Locate the cell with the specified text and output its (x, y) center coordinate. 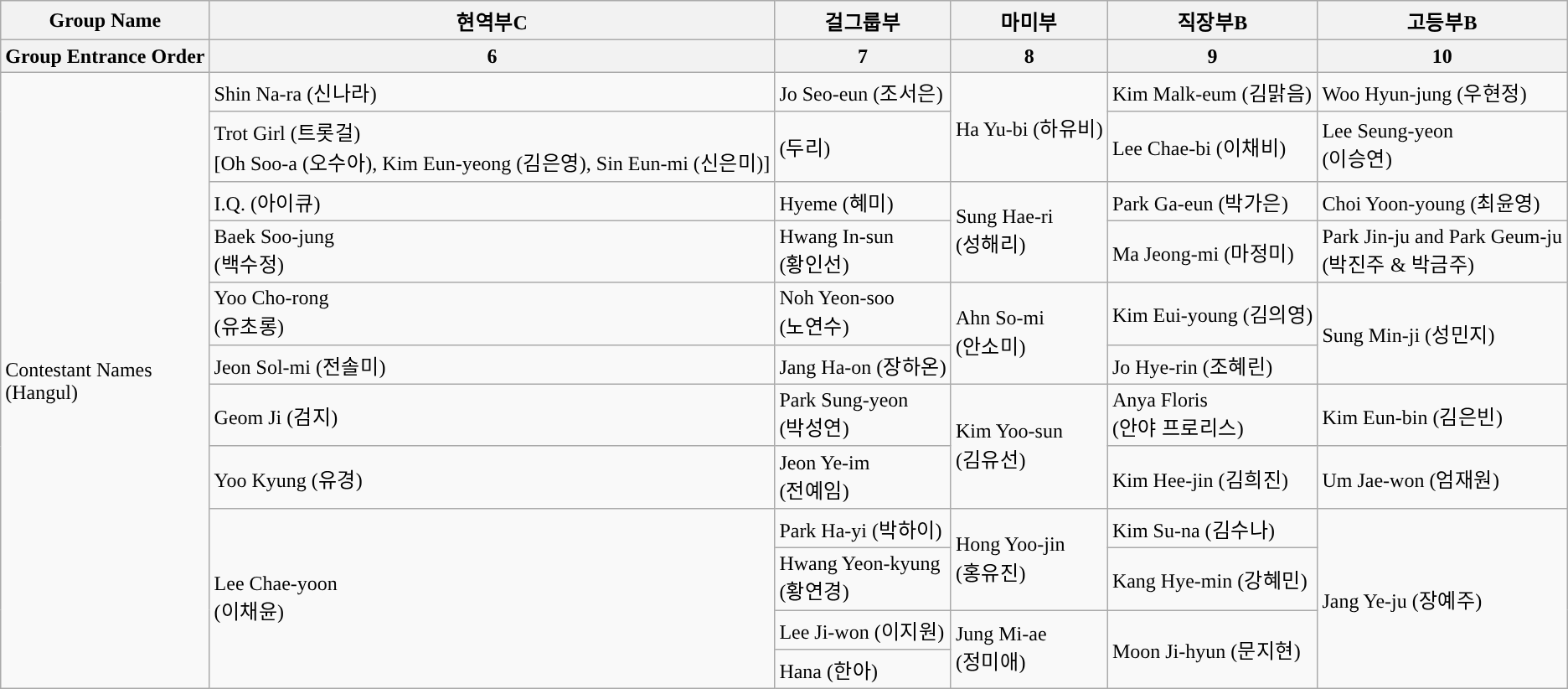
현역부C (493, 20)
Woo Hyun-jung (우현정) (1442, 92)
Lee Seung-yeon(이승연) (1442, 146)
Sung Min-ji (성민지) (1442, 334)
Lee Chae-bi (이채비) (1213, 146)
Group Name (106, 20)
고등부B (1442, 20)
Yoo Kyung (유경) (493, 477)
Yoo Cho-rong(유초롱) (493, 313)
Kim Hee-jin (김희진) (1213, 477)
Jang Ye-ju (장예주) (1442, 598)
Um Jae-won (엄재원) (1442, 477)
7 (863, 56)
Contestant Names(Hangul) (106, 381)
Jeon Ye-im(전예임) (863, 477)
Kang Hye-min (강혜민) (1213, 578)
걸그룹부 (863, 20)
Kim Eun-bin (김은빈) (1442, 415)
Jung Mi-ae(정미애) (1029, 650)
(두리) (863, 146)
Shin Na-ra (신나라) (493, 92)
Hwang Yeon-kyung(황연경) (863, 578)
Ha Yu-bi (하유비) (1029, 127)
Hwang In-sun(황인선) (863, 251)
Jo Hye-rin (조혜린) (1213, 364)
Choi Yoon-young (최윤영) (1442, 201)
Park Jin-ju and Park Geum-ju(박진주 & 박금주) (1442, 251)
Moon Ji-hyun (문지현) (1213, 650)
Hyeme (혜미) (863, 201)
Anya Floris(안야 프로리스) (1213, 415)
직장부B (1213, 20)
8 (1029, 56)
Hong Yoo-jin(홍유진) (1029, 558)
Park Ha-yi (박하이) (863, 528)
Ahn So-mi(안소미) (1029, 334)
6 (493, 56)
Jo Seo-eun (조서은) (863, 92)
Park Ga-eun (박가은) (1213, 201)
Kim Eui-young (김의영) (1213, 313)
Kim Su-na (김수나) (1213, 528)
I.Q. (아이큐) (493, 201)
Ma Jeong-mi (마정미) (1213, 251)
Jeon Sol-mi (전솔미) (493, 364)
Baek Soo-jung(백수정) (493, 251)
10 (1442, 56)
Park Sung-yeon(박성연) (863, 415)
Noh Yeon-soo(노연수) (863, 313)
9 (1213, 56)
마미부 (1029, 20)
Trot Girl (트롯걸)[Oh Soo-a (오수아), Kim Eun-yeong (김은영), Sin Eun-mi (신은미)] (493, 146)
Lee Chae-yoon(이채윤) (493, 598)
Hana (한아) (863, 669)
Sung Hae-ri(성해리) (1029, 231)
Lee Ji-won (이지원) (863, 630)
Kim Yoo-sun(김유선) (1029, 446)
Jang Ha-on (장하온) (863, 364)
Group Entrance Order (106, 56)
Geom Ji (검지) (493, 415)
Kim Malk-eum (김맑음) (1213, 92)
